For the text-containing cell, return its midpoint in (X, Y) coordinate format. 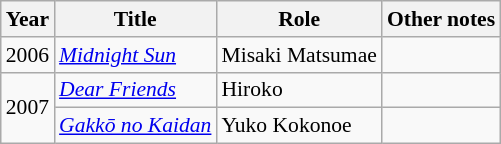
Year (28, 19)
Yuko Kokonoe (298, 126)
Midnight Sun (135, 55)
Misaki Matsumae (298, 55)
Other notes (441, 19)
2007 (28, 108)
2006 (28, 55)
Dear Friends (135, 90)
Role (298, 19)
Title (135, 19)
Hiroko (298, 90)
Gakkō no Kaidan (135, 126)
